Pinpoint the cell where the given text exists, returning its (x, y) midpoint coordinate. 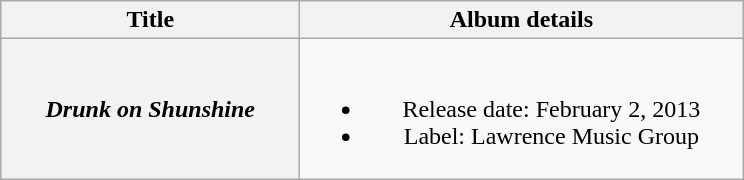
Release date: February 2, 2013Label: Lawrence Music Group (522, 109)
Title (150, 20)
Drunk on Shunshine (150, 109)
Album details (522, 20)
